Locate the cell with the specified text and output its [x, y] center coordinate. 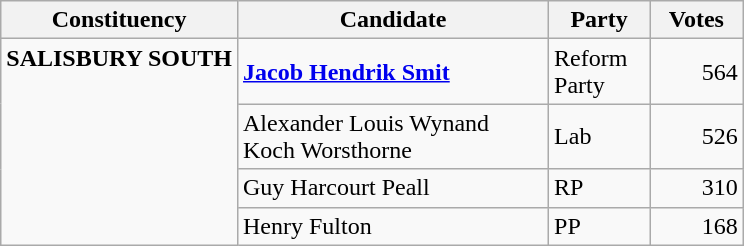
Henry Fulton [392, 226]
PP [600, 226]
SALISBURY SOUTH [120, 142]
Jacob Hendrik Smit [392, 72]
RP [600, 188]
Constituency [120, 20]
Candidate [392, 20]
Votes [697, 20]
310 [697, 188]
Guy Harcourt Peall [392, 188]
Alexander Louis Wynand Koch Worsthorne [392, 136]
Lab [600, 136]
564 [697, 72]
168 [697, 226]
526 [697, 136]
Party [600, 20]
Reform Party [600, 72]
